Pinpoint the cell where the given text exists, returning its [X, Y] midpoint coordinate. 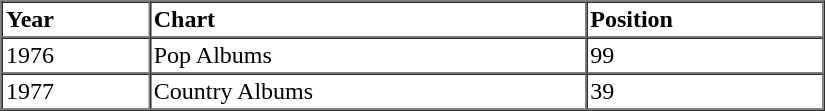
Year [76, 20]
39 [705, 92]
Position [705, 20]
Chart [367, 20]
Pop Albums [367, 56]
1977 [76, 92]
1976 [76, 56]
99 [705, 56]
Country Albums [367, 92]
